Identify which cell holds the provided text, then report its (X, Y) central coordinate. 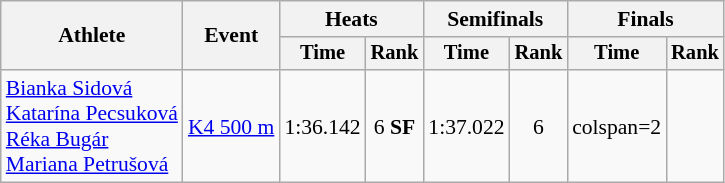
6 (539, 126)
colspan=2 (616, 126)
Heats (351, 19)
Event (231, 36)
1:37.022 (466, 126)
Athlete (92, 36)
Finals (646, 19)
1:36.142 (322, 126)
6 SF (395, 126)
Bianka SidováKatarína PecsukováRéka BugárMariana Petrušová (92, 126)
K4 500 m (231, 126)
Semifinals (495, 19)
